Output the (x, y) coordinate of the center of the cell containing the given text.  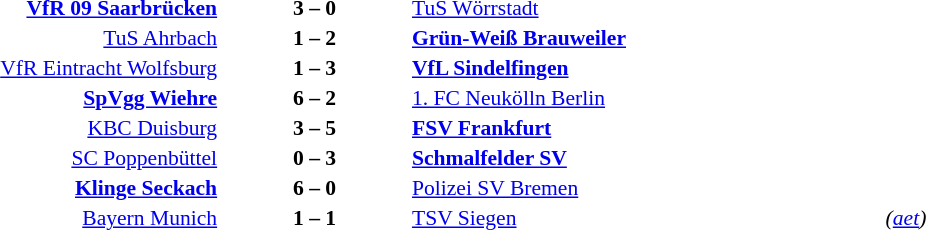
Polizei SV Bremen (646, 188)
Schmalfelder SV (646, 158)
VfL Sindelfingen (646, 68)
Grün-Weiß Brauweiler (646, 38)
0 – 3 (314, 158)
1 – 2 (314, 38)
FSV Frankfurt (646, 128)
6 – 2 (314, 98)
1. FC Neukölln Berlin (646, 98)
3 – 5 (314, 128)
1 – 3 (314, 68)
6 – 0 (314, 188)
